Locate the cell with the specified text and output its (x, y) center coordinate. 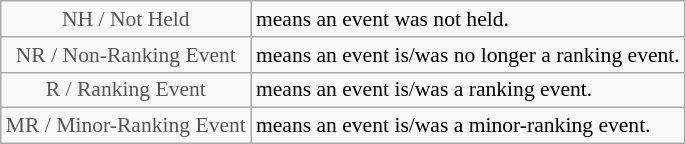
R / Ranking Event (126, 90)
means an event is/was a minor-ranking event. (468, 126)
means an event is/was a ranking event. (468, 90)
NR / Non-Ranking Event (126, 55)
MR / Minor-Ranking Event (126, 126)
means an event was not held. (468, 19)
NH / Not Held (126, 19)
means an event is/was no longer a ranking event. (468, 55)
